Pinpoint the cell where the given text exists, returning its (x, y) midpoint coordinate. 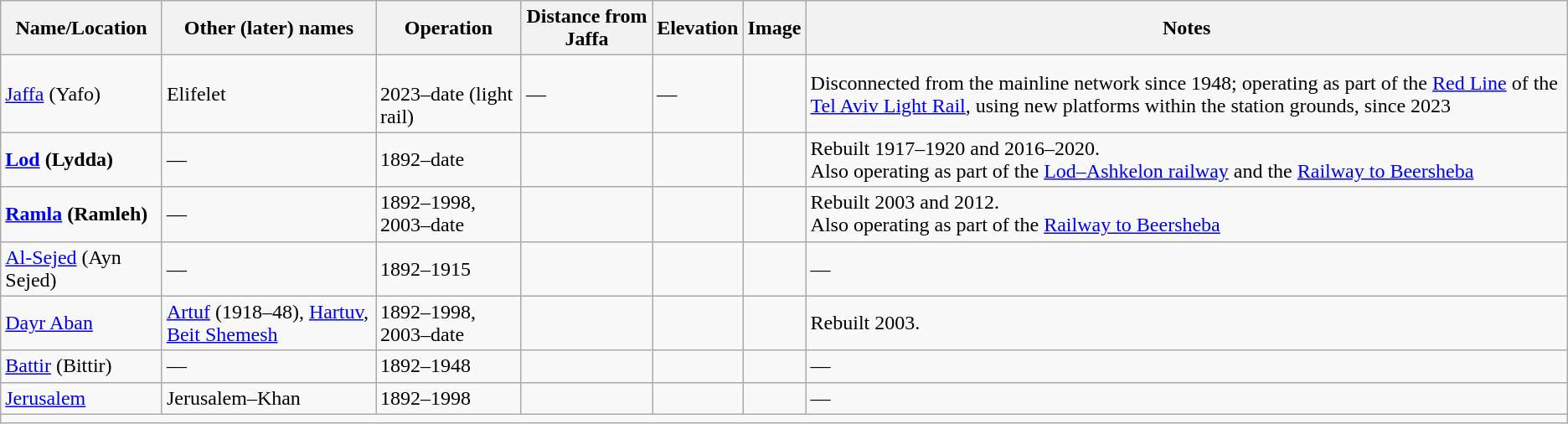
Rebuilt 2003. (1186, 323)
Battir (Bittir) (82, 366)
1892–date (449, 159)
1892–1998 (449, 398)
Rebuilt 1917–1920 and 2016–2020.Also operating as part of the Lod–Ashkelon railway and the Railway to Beersheba (1186, 159)
Distance from Jaffa (586, 28)
Artuf (1918–48), Hartuv, Beit Shemesh (268, 323)
Name/Location (82, 28)
Al-Sejed (Ayn Sejed) (82, 268)
Jerusalem–Khan (268, 398)
Notes (1186, 28)
1892–1948 (449, 366)
Ramla (Ramleh) (82, 215)
Jaffa (Yafo) (82, 94)
Rebuilt 2003 and 2012.Also operating as part of the Railway to Beersheba (1186, 215)
Other (later) names (268, 28)
2023–date (light rail) (449, 94)
1892–1915 (449, 268)
Image (774, 28)
Lod (Lydda) (82, 159)
Dayr Aban (82, 323)
Operation (449, 28)
Elifelet (268, 94)
Elevation (698, 28)
Jerusalem (82, 398)
